Search for the cell housing the specified text and yield its (x, y) center coordinate. 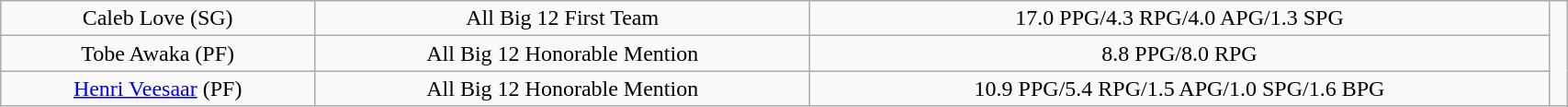
17.0 PPG/4.3 RPG/4.0 APG/1.3 SPG (1179, 18)
Tobe Awaka (PF) (158, 53)
All Big 12 First Team (562, 18)
10.9 PPG/5.4 RPG/1.5 APG/1.0 SPG/1.6 BPG (1179, 89)
8.8 PPG/8.0 RPG (1179, 53)
Caleb Love (SG) (158, 18)
Henri Veesaar (PF) (158, 89)
